Identify which cell holds the provided text, then report its [x, y] central coordinate. 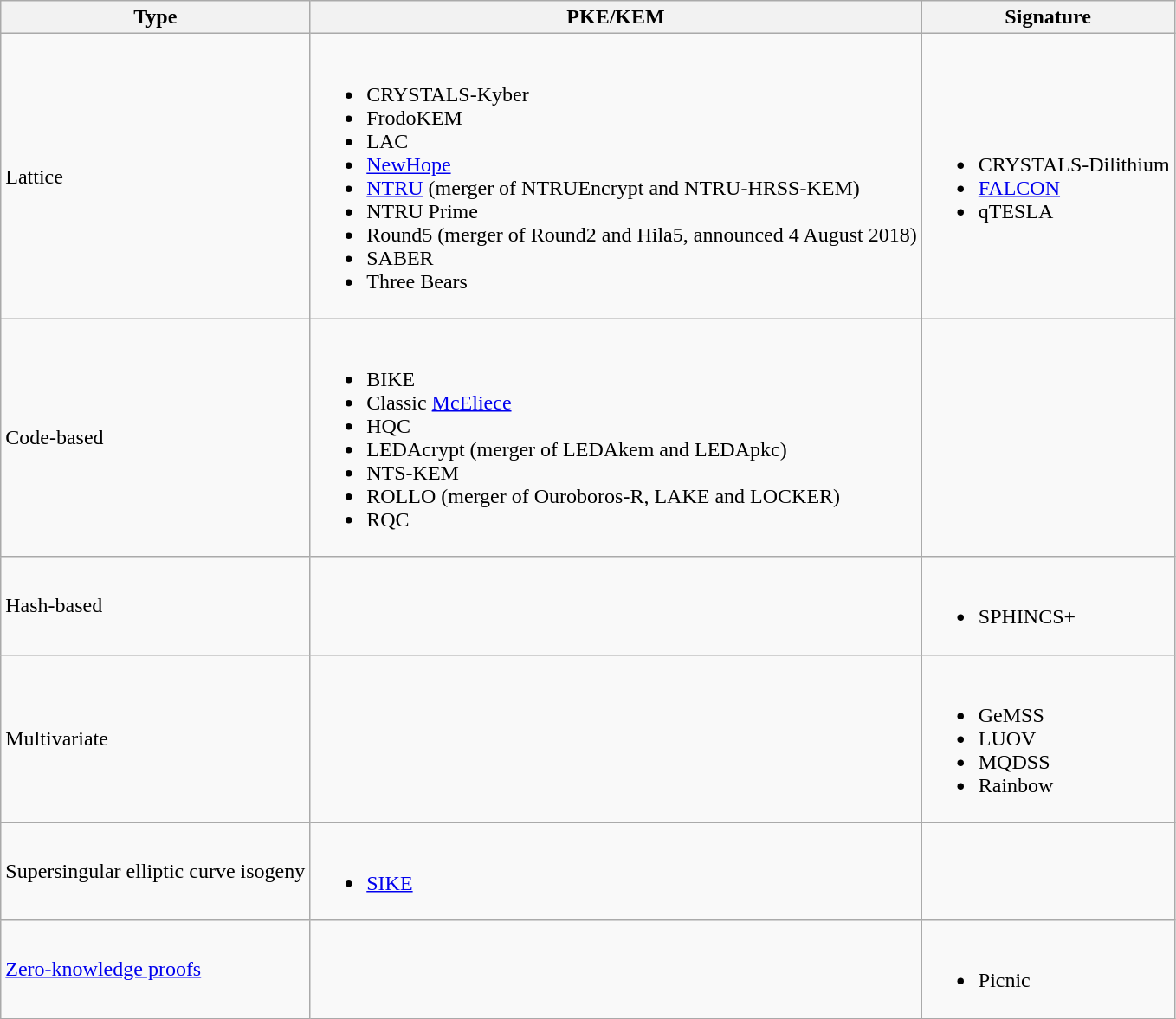
Hash-based [156, 606]
SIKE [617, 871]
Supersingular elliptic curve isogeny [156, 871]
Lattice [156, 177]
Code-based [156, 438]
BIKEClassic McElieceHQCLEDAcrypt (merger of LEDAkem and LEDApkc)NTS-KEMROLLO (merger of Ouroboros-R, LAKE and LOCKER) RQC [617, 438]
Multivariate [156, 738]
Zero-knowledge proofs [156, 970]
SPHINCS+ [1048, 606]
CRYSTALS-DilithiumFALCONqTESLA [1048, 177]
PKE/KEM [617, 17]
Type [156, 17]
GeMSSLUOVMQDSSRainbow [1048, 738]
Signature [1048, 17]
Picnic [1048, 970]
